Extract the (X, Y) coordinate from the center of the cell holding the provided text.  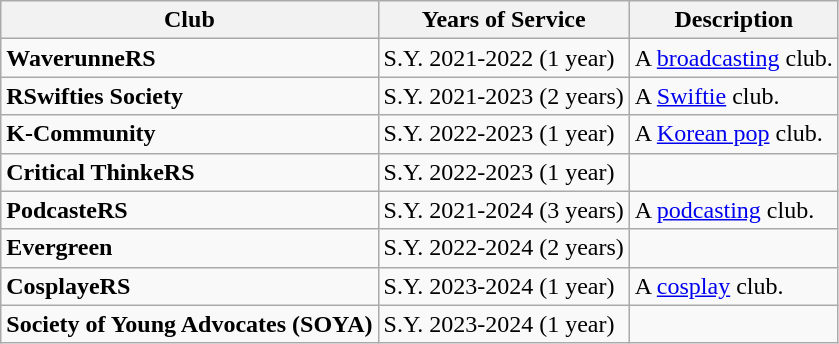
A Swiftie club. (734, 96)
A cosplay club. (734, 286)
A podcasting club. (734, 210)
S.Y. 2021-2022 (1 year) (504, 58)
S.Y. 2021-2024 (3 years) (504, 210)
Society of Young Advocates (SOYA) (190, 324)
A broadcasting club. (734, 58)
Critical ThinkeRS (190, 172)
CosplayeRS (190, 286)
WaverunneRS (190, 58)
RSwifties Society (190, 96)
PodcasteRS (190, 210)
S.Y. 2021-2023 (2 years) (504, 96)
Years of Service (504, 20)
Club (190, 20)
A Korean pop club. (734, 134)
Evergreen (190, 248)
Description (734, 20)
K-Community (190, 134)
S.Y. 2022-2024 (2 years) (504, 248)
